Capture the cell that displays the provided text and extract its (X, Y) central coordinate. 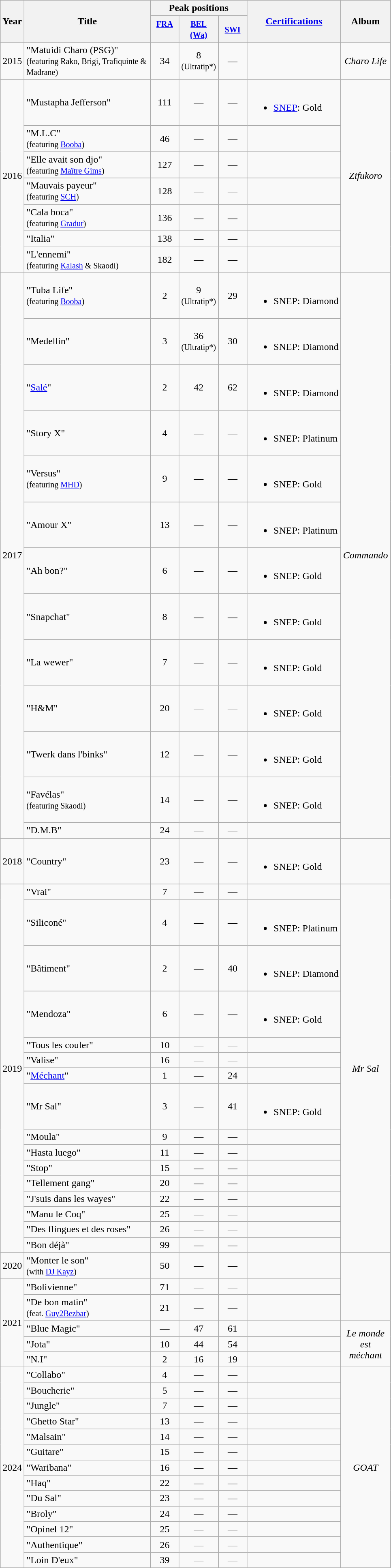
"Mustapha Jefferson" (88, 102)
Title (88, 21)
"Amour X" (88, 525)
40 (233, 968)
"Bon déjà" (88, 1245)
"Méchant" (88, 1076)
Peak positions (199, 8)
62 (233, 387)
2019 (12, 1068)
"Favélas" (featuring Skaodi) (88, 800)
"Mendoza" (88, 1014)
"Bolivienne" (88, 1287)
Album (365, 21)
"Country" (88, 861)
138 (165, 238)
182 (165, 260)
"L'ennemi" (featuring Kalash & Skaodi) (88, 260)
FRA (165, 29)
"Monter le son"(with DJ Kayz) (88, 1266)
9(Ultratip*) (199, 295)
2020 (12, 1266)
"Du Sal" (88, 1498)
19 (233, 1360)
2024 (12, 1468)
"Guitare" (88, 1452)
"Waribana" (88, 1467)
54 (233, 1344)
"Bâtiment" (88, 968)
"Valise" (88, 1060)
2016 (12, 176)
5 (165, 1390)
39 (165, 1560)
"Jungle" (88, 1406)
1 (165, 1076)
"Twerk dans l'binks" (88, 754)
"Stop" (88, 1168)
"Collabo" (88, 1375)
71 (165, 1287)
61 (233, 1328)
47 (199, 1328)
"Moula" (88, 1137)
"H&M" (88, 708)
"Snapchat" (88, 616)
"N.I" (88, 1360)
Mr Sal (365, 1068)
"J'suis dans les wayes" (88, 1199)
BEL (Wa) (199, 29)
34 (165, 61)
"Elle avait son djo" (featuring Maître Gims) (88, 165)
"Haq" (88, 1483)
Certifications (294, 21)
"Matuidi Charo (PSG)" (featuring Rako, Brigi, Trafiquinte & Madrane) (88, 61)
"Jota" (88, 1344)
136 (165, 217)
2018 (12, 861)
"Vrai" (88, 892)
Zifukoro (365, 176)
29 (233, 295)
44 (199, 1344)
127 (165, 165)
GOAT (365, 1468)
"La wewer" (88, 663)
"Manu le Coq" (88, 1214)
50 (165, 1266)
128 (165, 191)
"Mr Sal" (88, 1106)
"Siliconé" (88, 922)
"Des flingues et des roses" (88, 1229)
41 (233, 1106)
2021 (12, 1323)
"Broly" (88, 1514)
"Mauvais payeur" (featuring SCH) (88, 191)
"Medellin" (88, 341)
"Opinel 12" (88, 1529)
42 (199, 387)
99 (165, 1245)
11 (165, 1152)
36(Ultratip*) (199, 341)
"Story X" (88, 433)
"Blue Magic" (88, 1328)
"Malsain" (88, 1437)
"D.M.B" (88, 830)
"M.L.C" (featuring Booba) (88, 139)
"Boucherie" (88, 1390)
Le monde est méchant (365, 1344)
"Versus" (featuring MHD) (88, 479)
8 (165, 616)
"Hasta luego" (88, 1152)
"Salé" (88, 387)
"Cala boca" (featuring Gradur) (88, 217)
"Tellement gang" (88, 1183)
30 (233, 341)
"Tous les couler" (88, 1045)
12 (165, 754)
"De bon matin"(feat. Guy2Bezbar) (88, 1307)
"Italia" (88, 238)
2015 (12, 61)
Commando (365, 556)
"Ghetto Star" (88, 1421)
Year (12, 21)
Charo Life (365, 61)
"Ah bon?" (88, 571)
2017 (12, 556)
111 (165, 102)
SWI (233, 29)
"Authentique" (88, 1544)
46 (165, 139)
"Tuba Life" (featuring Booba) (88, 295)
21 (165, 1307)
8(Ultratip*) (199, 61)
"Loin D'eux" (88, 1560)
